Determine the (X, Y) coordinate at the center of the cell enclosing the given text.  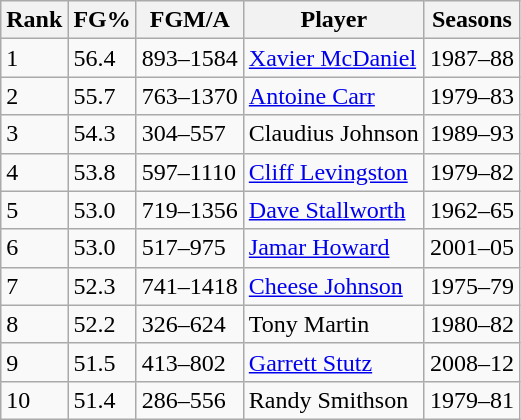
Cliff Levingston (334, 172)
5 (34, 210)
597–1110 (190, 172)
1962–65 (472, 210)
1979–82 (472, 172)
51.4 (102, 400)
Player (334, 20)
2001–05 (472, 248)
1987–88 (472, 58)
Antoine Carr (334, 96)
9 (34, 362)
286–556 (190, 400)
54.3 (102, 134)
Garrett Stutz (334, 362)
Dave Stallworth (334, 210)
1979–83 (472, 96)
53.8 (102, 172)
Tony Martin (334, 324)
326–624 (190, 324)
763–1370 (190, 96)
7 (34, 286)
1980–82 (472, 324)
1 (34, 58)
3 (34, 134)
2008–12 (472, 362)
517–975 (190, 248)
4 (34, 172)
413–802 (190, 362)
1979–81 (472, 400)
52.2 (102, 324)
FG% (102, 20)
10 (34, 400)
Xavier McDaniel (334, 58)
1989–93 (472, 134)
719–1356 (190, 210)
Jamar Howard (334, 248)
8 (34, 324)
56.4 (102, 58)
741–1418 (190, 286)
Rank (34, 20)
FGM/A (190, 20)
Claudius Johnson (334, 134)
1975–79 (472, 286)
Seasons (472, 20)
Randy Smithson (334, 400)
304–557 (190, 134)
51.5 (102, 362)
6 (34, 248)
Cheese Johnson (334, 286)
52.3 (102, 286)
55.7 (102, 96)
893–1584 (190, 58)
2 (34, 96)
